For the text-containing cell, return its midpoint in [x, y] coordinate format. 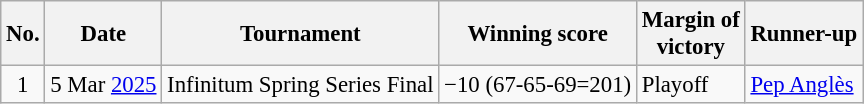
Playoff [690, 85]
Winning score [538, 34]
−10 (67-65-69=201) [538, 85]
Date [104, 34]
5 Mar 2025 [104, 85]
1 [23, 85]
No. [23, 34]
Infinitum Spring Series Final [300, 85]
Tournament [300, 34]
Runner-up [804, 34]
Pep Anglès [804, 85]
Margin ofvictory [690, 34]
